Identify which cell holds the provided text, then report its (X, Y) central coordinate. 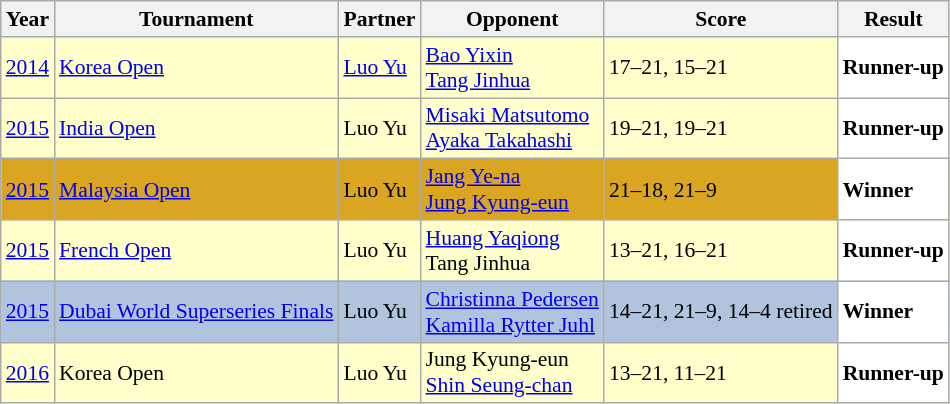
Jung Kyung-eun Shin Seung-chan (512, 372)
Result (894, 19)
Christinna Pedersen Kamilla Rytter Juhl (512, 312)
14–21, 21–9, 14–4 retired (721, 312)
2014 (28, 68)
13–21, 16–21 (721, 250)
13–21, 11–21 (721, 372)
Opponent (512, 19)
Dubai World Superseries Finals (196, 312)
Jang Ye-na Jung Kyung-eun (512, 190)
19–21, 19–21 (721, 128)
French Open (196, 250)
21–18, 21–9 (721, 190)
India Open (196, 128)
Misaki Matsutomo Ayaka Takahashi (512, 128)
Bao Yixin Tang Jinhua (512, 68)
Year (28, 19)
Score (721, 19)
Malaysia Open (196, 190)
Tournament (196, 19)
2016 (28, 372)
Partner (379, 19)
17–21, 15–21 (721, 68)
Huang Yaqiong Tang Jinhua (512, 250)
